From the cell containing the given text, extract its center point as (X, Y) coordinate. 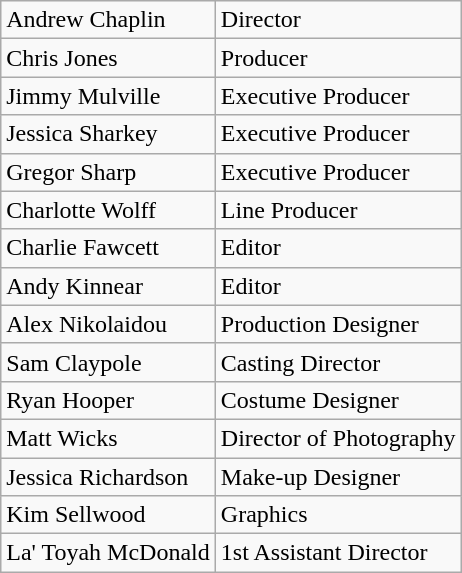
Costume Designer (338, 400)
Andy Kinnear (108, 286)
Chris Jones (108, 58)
Kim Sellwood (108, 515)
Charlie Fawcett (108, 248)
Ryan Hooper (108, 400)
Producer (338, 58)
Director of Photography (338, 438)
Gregor Sharp (108, 172)
Andrew Chaplin (108, 20)
1st Assistant Director (338, 553)
Make-up Designer (338, 477)
Sam Claypole (108, 362)
Matt Wicks (108, 438)
Charlotte Wolff (108, 210)
Alex Nikolaidou (108, 324)
Production Designer (338, 324)
Casting Director (338, 362)
La' Toyah McDonald (108, 553)
Line Producer (338, 210)
Director (338, 20)
Jessica Richardson (108, 477)
Jessica Sharkey (108, 134)
Graphics (338, 515)
Jimmy Mulville (108, 96)
